Extract the [x, y] coordinate from the center of the cell holding the provided text.  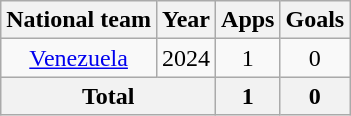
Goals [315, 20]
Apps [248, 20]
Total [108, 96]
Venezuela [79, 58]
Year [186, 20]
National team [79, 20]
2024 [186, 58]
